Search for the cell housing the specified text and yield its (X, Y) center coordinate. 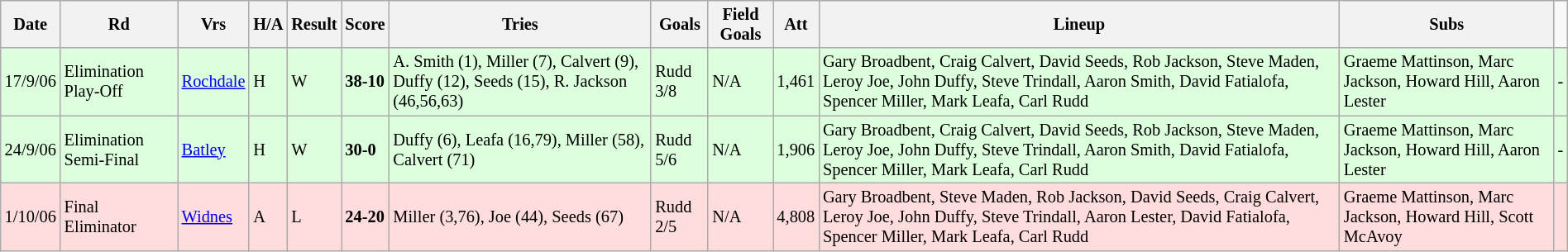
H/A (268, 24)
Date (31, 24)
Miller (3,76), Joe (44), Seeds (67) (519, 216)
17/9/06 (31, 82)
Graeme Mattinson, Marc Jackson, Howard Hill, Scott McAvoy (1447, 216)
Lineup (1079, 24)
30-0 (365, 150)
Subs (1447, 24)
1,906 (796, 150)
Tries (519, 24)
38-10 (365, 82)
A (268, 216)
Rochdale (213, 82)
Widnes (213, 216)
Field Goals (740, 24)
Batley (213, 150)
4,808 (796, 216)
Final Eliminator (119, 216)
Score (365, 24)
Rudd 3/8 (680, 82)
Att (796, 24)
24/9/06 (31, 150)
A. Smith (1), Miller (7), Calvert (9), Duffy (12), Seeds (15), R. Jackson (46,56,63) (519, 82)
L (314, 216)
Rudd 5/6 (680, 150)
Elimination Semi-Final (119, 150)
Rudd 2/5 (680, 216)
24-20 (365, 216)
Goals (680, 24)
Duffy (6), Leafa (16,79), Miller (58), Calvert (71) (519, 150)
1,461 (796, 82)
1/10/06 (31, 216)
Vrs (213, 24)
Result (314, 24)
Elimination Play-Off (119, 82)
Rd (119, 24)
